Pinpoint the cell where the given text exists, returning its (x, y) midpoint coordinate. 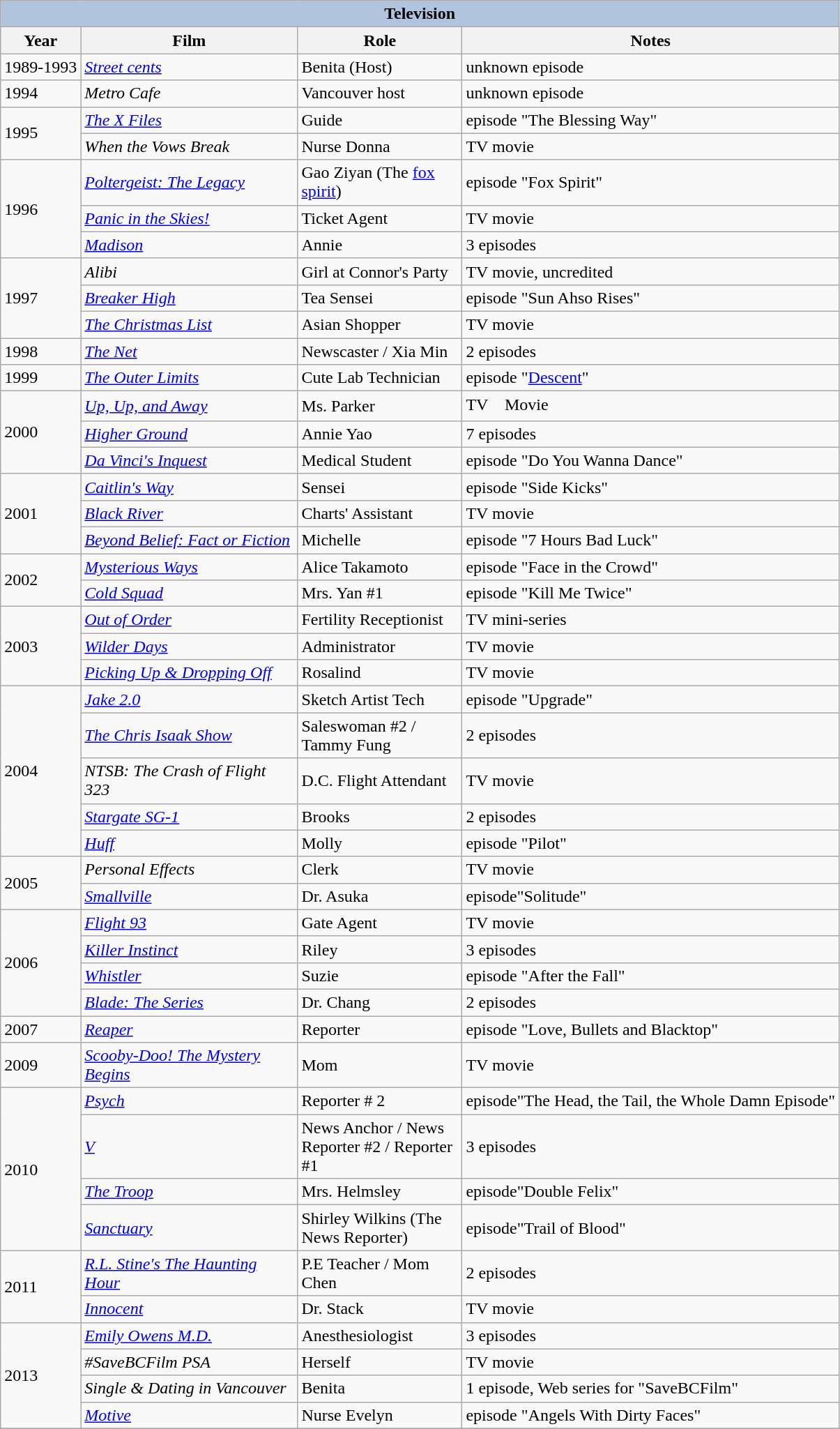
Mrs. Helmsley (380, 1192)
Emily Owens M.D. (190, 1336)
Ms. Parker (380, 406)
Film (190, 40)
Girl at Connor's Party (380, 271)
Da Vinci's Inquest (190, 460)
Newscaster / Xia Min (380, 351)
TV mini-series (651, 620)
episode "Side Kicks" (651, 487)
Asian Shopper (380, 324)
episode "Angels With Dirty Faces" (651, 1415)
2003 (40, 647)
Vancouver host (380, 93)
The Outer Limits (190, 378)
episode "Upgrade" (651, 700)
Motive (190, 1415)
News Anchor / News Reporter #2 / Reporter #1 (380, 1147)
Huff (190, 843)
episode"Solitude" (651, 896)
Out of Order (190, 620)
Personal Effects (190, 870)
Nurse Donna (380, 146)
Breaker High (190, 298)
Scooby-Doo! The Mystery Begins (190, 1066)
episode"Double Felix" (651, 1192)
Gao Ziyan (The fox spirit) (380, 183)
episode "The Blessing Way" (651, 120)
1997 (40, 298)
1994 (40, 93)
Charts' Assistant (380, 513)
Psych (190, 1101)
Riley (380, 949)
Cold Squad (190, 593)
Sensei (380, 487)
2004 (40, 771)
Notes (651, 40)
Year (40, 40)
D.C. Flight Attendant (380, 781)
Sketch Artist Tech (380, 700)
Caitlin's Way (190, 487)
Cute Lab Technician (380, 378)
Molly (380, 843)
Alibi (190, 271)
episode "Do You Wanna Dance" (651, 460)
When the Vows Break (190, 146)
Dr. Chang (380, 1002)
P.E Teacher / Mom Chen (380, 1273)
Dr. Asuka (380, 896)
Medical Student (380, 460)
7 episodes (651, 434)
Benita (380, 1389)
1 episode, Web series for "SaveBCFilm" (651, 1389)
2011 (40, 1286)
The Net (190, 351)
Wilder Days (190, 647)
1995 (40, 133)
Benita (Host) (380, 67)
Fertility Receptionist (380, 620)
episode"The Head, the Tail, the Whole Damn Episode" (651, 1101)
Beyond Belief: Fact or Fiction (190, 540)
Television (420, 14)
Smallville (190, 896)
Tea Sensei (380, 298)
Ticket Agent (380, 218)
Administrator (380, 647)
Poltergeist: The Legacy (190, 183)
Nurse Evelyn (380, 1415)
Mysterious Ways (190, 567)
Rosalind (380, 673)
Suzie (380, 976)
The Chris Isaak Show (190, 735)
episode"Trail of Blood" (651, 1227)
Mrs. Yan #1 (380, 593)
Shirley Wilkins (The News Reporter) (380, 1227)
2013 (40, 1375)
The Troop (190, 1192)
Up, Up, and Away (190, 406)
1996 (40, 209)
2000 (40, 432)
2009 (40, 1066)
Alice Takamoto (380, 567)
Single & Dating in Vancouver (190, 1389)
Reporter # 2 (380, 1101)
TV Movie (651, 406)
2006 (40, 962)
V (190, 1147)
2005 (40, 883)
episode "Love, Bullets and Blacktop" (651, 1029)
Guide (380, 120)
NTSB: The Crash of Flight 323 (190, 781)
The X Files (190, 120)
Black River (190, 513)
episode "7 Hours Bad Luck" (651, 540)
Anesthesiologist (380, 1336)
Gate Agent (380, 923)
Stargate SG-1 (190, 817)
The Christmas List (190, 324)
Sanctuary (190, 1227)
Higher Ground (190, 434)
#SaveBCFilm PSA (190, 1362)
TV movie, uncredited (651, 271)
Picking Up & Dropping Off (190, 673)
Whistler (190, 976)
episode "Kill Me Twice" (651, 593)
Michelle (380, 540)
2002 (40, 580)
Blade: The Series (190, 1002)
Mom (380, 1066)
Annie Yao (380, 434)
episode "Fox Spirit" (651, 183)
episode "After the Fall" (651, 976)
Saleswoman #2 / Tammy Fung (380, 735)
episode "Pilot" (651, 843)
Innocent (190, 1309)
2001 (40, 513)
2010 (40, 1169)
Killer Instinct (190, 949)
Metro Cafe (190, 93)
Reporter (380, 1029)
Madison (190, 245)
R.L. Stine's The Haunting Hour (190, 1273)
1998 (40, 351)
2007 (40, 1029)
Panic in the Skies! (190, 218)
Clerk (380, 870)
1989-1993 (40, 67)
Role (380, 40)
episode "Sun Ahso Rises" (651, 298)
Street cents (190, 67)
episode "Descent" (651, 378)
Flight 93 (190, 923)
1999 (40, 378)
episode "Face in the Crowd" (651, 567)
Jake 2.0 (190, 700)
Reaper (190, 1029)
Brooks (380, 817)
Annie (380, 245)
Dr. Stack (380, 1309)
Herself (380, 1362)
